Pinpoint the cell where the given text exists, returning its [X, Y] midpoint coordinate. 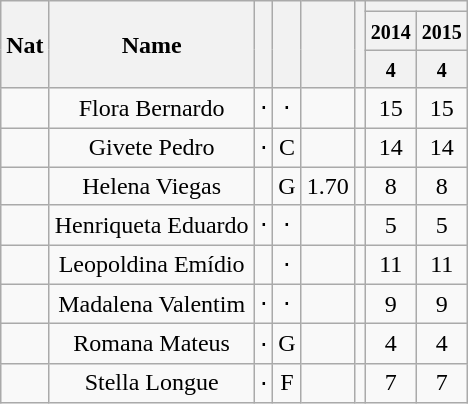
Helena Viegas [152, 186]
Romana Mateus [152, 344]
1.70 [328, 186]
2014 [390, 31]
Madalena Valentim [152, 304]
C [287, 148]
Henriqueta Eduardo [152, 225]
2015 [442, 31]
Leopoldina Emídio [152, 265]
Flora Bernardo [152, 108]
Givete Pedro [152, 148]
F [287, 383]
Nat [25, 44]
Stella Longue [152, 383]
Name [152, 44]
